Extract the [X, Y] coordinate from the center of the cell holding the provided text.  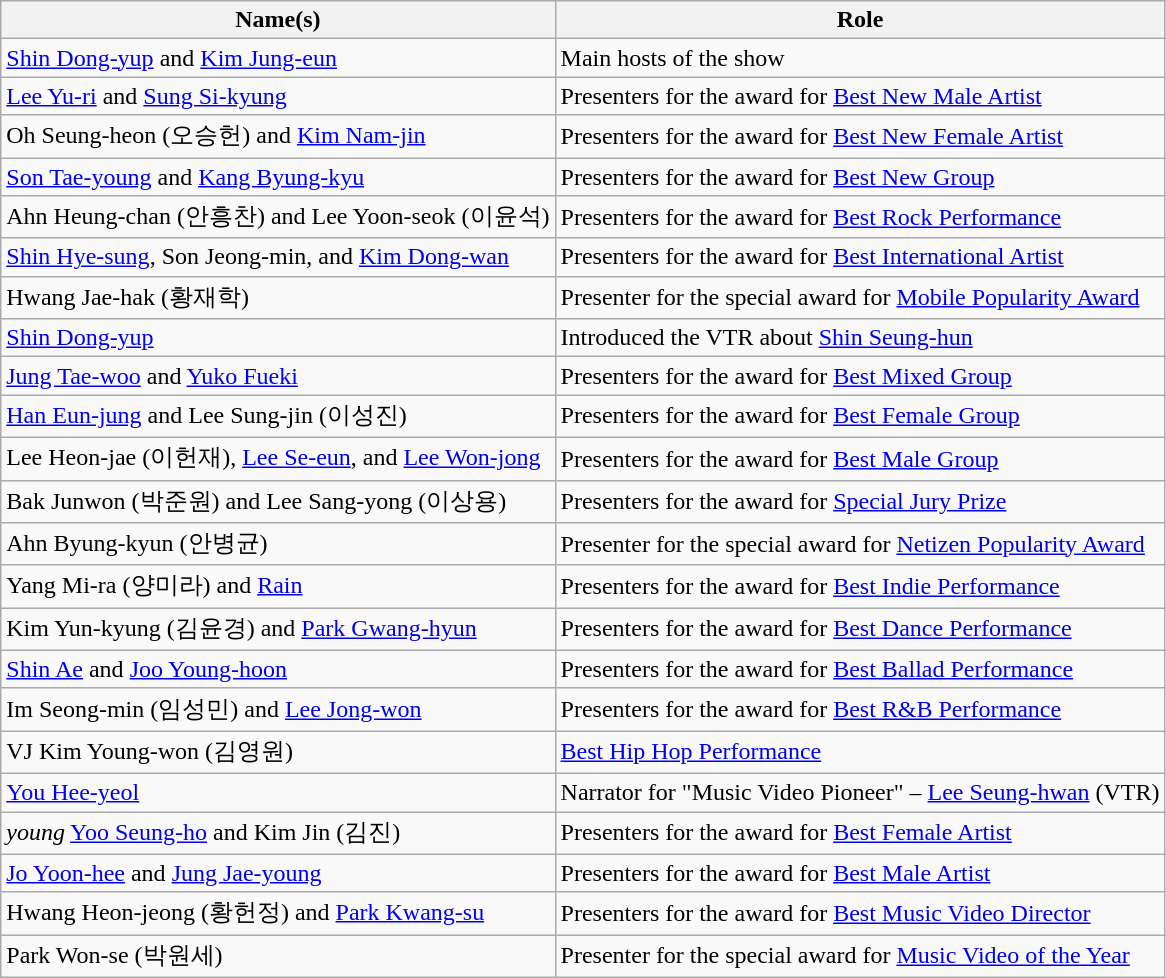
Park Won-se (박원세) [278, 956]
Presenters for the award for Best Female Group [860, 416]
Hwang Heon-jeong (황헌정) and Park Kwang-su [278, 914]
Im Seong-min (임성민) and Lee Jong-won [278, 710]
Bak Junwon (박준원) and Lee Sang-yong (이상용) [278, 502]
Main hosts of the show [860, 58]
Jung Tae-woo and Yuko Fueki [278, 376]
Ahn Heung-chan (안흥찬) and Lee Yoon-seok (이윤석) [278, 218]
Kim Yun-kyung (김윤경) and Park Gwang-hyun [278, 630]
Ahn Byung-kyun (안병균) [278, 544]
Presenters for the award for Best New Male Artist [860, 96]
Narrator for "Music Video Pioneer" – Lee Seung-hwan (VTR) [860, 792]
Presenters for the award for Best Music Video Director [860, 914]
Han Eun-jung and Lee Sung-jin (이성진) [278, 416]
Presenters for the award for Best Dance Performance [860, 630]
Presenters for the award for Best International Artist [860, 257]
Presenters for the award for Best Ballad Performance [860, 669]
Presenters for the award for Best New Group [860, 177]
Introduced the VTR about Shin Seung-hun [860, 338]
Presenters for the award for Best Male Artist [860, 873]
Best Hip Hop Performance [860, 752]
Presenters for the award for Best New Female Artist [860, 136]
Name(s) [278, 20]
Lee Yu-ri and Sung Si-kyung [278, 96]
VJ Kim Young-won (김영원) [278, 752]
Presenter for the special award for Netizen Popularity Award [860, 544]
Shin Hye-sung, Son Jeong-min, and Kim Dong-wan [278, 257]
Role [860, 20]
Shin Dong-yup and Kim Jung-eun [278, 58]
Jo Yoon-hee and Jung Jae-young [278, 873]
Presenter for the special award for Mobile Popularity Award [860, 298]
Presenters for the award for Special Jury Prize [860, 502]
Hwang Jae-hak (황재학) [278, 298]
Presenter for the special award for Music Video of the Year [860, 956]
Shin Dong-yup [278, 338]
You Hee-yeol [278, 792]
Lee Heon-jae (이헌재), Lee Se-eun, and Lee Won-jong [278, 458]
Presenters for the award for Best Mixed Group [860, 376]
Presenters for the award for Best Female Artist [860, 834]
Shin Ae and Joo Young-hoon [278, 669]
Presenters for the award for Best Male Group [860, 458]
Presenters for the award for Best Indie Performance [860, 586]
Presenters for the award for Best R&B Performance [860, 710]
Yang Mi-ra (양미라) and Rain [278, 586]
Son Tae-young and Kang Byung-kyu [278, 177]
Presenters for the award for Best Rock Performance [860, 218]
young Yoo Seung-ho and Kim Jin (김진) [278, 834]
Oh Seung-heon (오승헌) and Kim Nam-jin [278, 136]
